Search for the cell housing the specified text and yield its (X, Y) center coordinate. 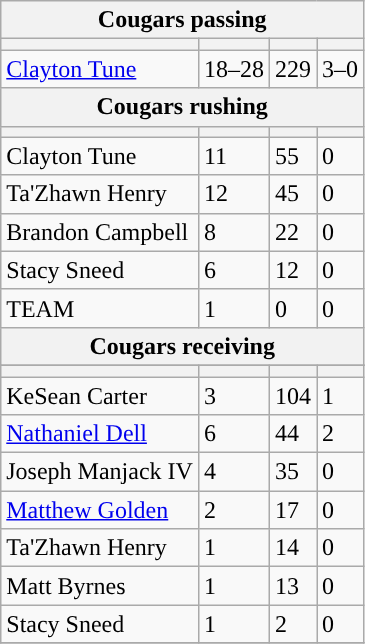
13 (294, 586)
TEAM (100, 308)
8 (234, 232)
KeSean Carter (100, 395)
Matt Byrnes (100, 586)
104 (294, 395)
Brandon Campbell (100, 232)
17 (294, 510)
Joseph Manjack IV (100, 472)
18–28 (234, 69)
44 (294, 434)
11 (234, 156)
229 (294, 69)
22 (294, 232)
55 (294, 156)
4 (234, 472)
3 (234, 395)
14 (294, 548)
45 (294, 194)
Cougars receiving (182, 346)
Matthew Golden (100, 510)
Cougars rushing (182, 107)
3–0 (340, 69)
Cougars passing (182, 20)
35 (294, 472)
Nathaniel Dell (100, 434)
